Return the (X, Y) coordinate for the center point of the cell that contains the specified text.  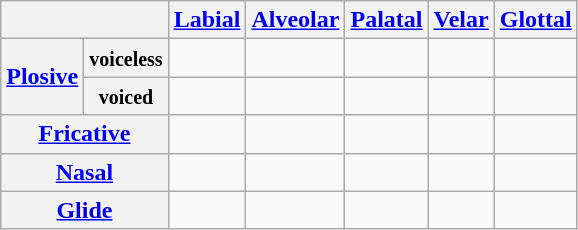
Velar (461, 20)
Plosive (42, 77)
voiceless (126, 58)
Labial (207, 20)
voiced (126, 96)
Alveolar (296, 20)
Fricative (84, 134)
Nasal (84, 172)
Glide (84, 210)
Glottal (536, 20)
Palatal (386, 20)
